Locate the cell with the specified text and output its (x, y) center coordinate. 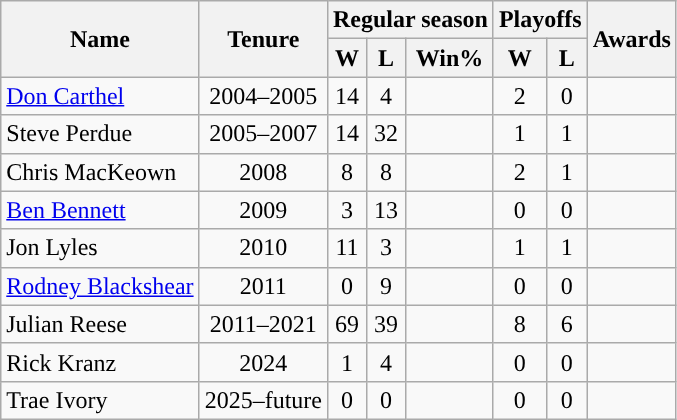
Rick Kranz (100, 362)
Julian Reese (100, 324)
11 (346, 248)
Ben Bennett (100, 210)
Awards (632, 39)
2011–2021 (263, 324)
Don Carthel (100, 96)
9 (386, 286)
Rodney Blackshear (100, 286)
32 (386, 134)
2005–2007 (263, 134)
2008 (263, 172)
2010 (263, 248)
Playoffs (540, 20)
Trae Ivory (100, 400)
2024 (263, 362)
Jon Lyles (100, 248)
2025–future (263, 400)
69 (346, 324)
2011 (263, 286)
Steve Perdue (100, 134)
2004–2005 (263, 96)
Win% (450, 58)
Name (100, 39)
2009 (263, 210)
Tenure (263, 39)
Regular season (410, 20)
Chris MacKeown (100, 172)
6 (566, 324)
13 (386, 210)
39 (386, 324)
